Locate the cell with the specified text and output its [X, Y] center coordinate. 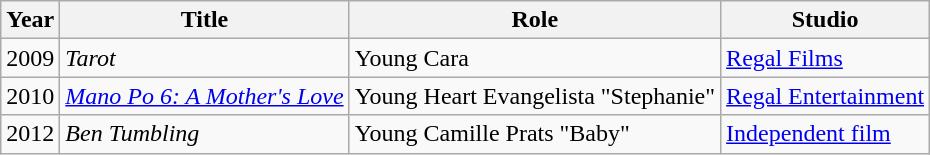
Studio [826, 20]
Young Cara [534, 58]
Year [30, 20]
Ben Tumbling [204, 134]
Regal Entertainment [826, 96]
Independent film [826, 134]
Young Camille Prats "Baby" [534, 134]
2010 [30, 96]
2012 [30, 134]
Regal Films [826, 58]
2009 [30, 58]
Title [204, 20]
Young Heart Evangelista "Stephanie" [534, 96]
Tarot [204, 58]
Role [534, 20]
Mano Po 6: A Mother's Love [204, 96]
